Extract the [x, y] coordinate from the center of the cell holding the provided text.  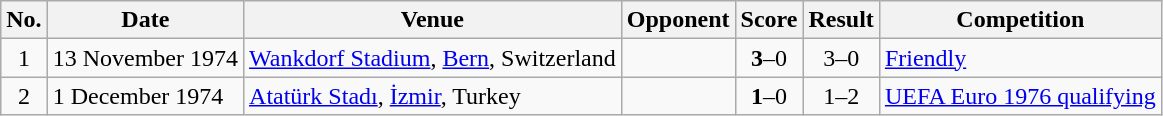
Score [769, 20]
Wankdorf Stadium, Bern, Switzerland [433, 58]
Competition [1020, 20]
1 [24, 58]
No. [24, 20]
Date [145, 20]
2 [24, 96]
Friendly [1020, 58]
13 November 1974 [145, 58]
1 December 1974 [145, 96]
1–2 [841, 96]
Venue [433, 20]
UEFA Euro 1976 qualifying [1020, 96]
1–0 [769, 96]
Opponent [678, 20]
Atatürk Stadı, İzmir, Turkey [433, 96]
Result [841, 20]
